Search for the cell housing the specified text and yield its (X, Y) center coordinate. 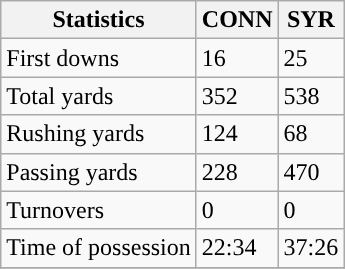
22:34 (237, 248)
228 (237, 172)
68 (311, 134)
CONN (237, 20)
Rushing yards (99, 134)
Statistics (99, 20)
124 (237, 134)
538 (311, 96)
25 (311, 58)
352 (237, 96)
Time of possession (99, 248)
First downs (99, 58)
470 (311, 172)
37:26 (311, 248)
16 (237, 58)
SYR (311, 20)
Passing yards (99, 172)
Turnovers (99, 210)
Total yards (99, 96)
